Pinpoint the cell where the given text exists, returning its [x, y] midpoint coordinate. 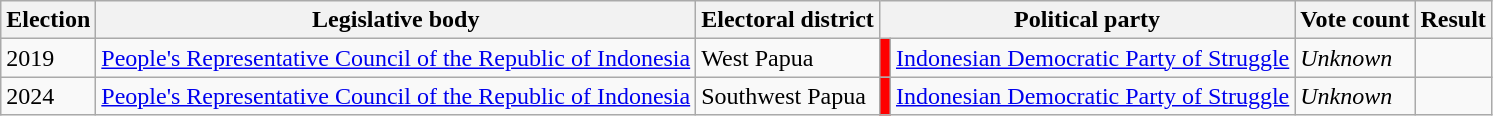
Election [48, 20]
Electoral district [788, 20]
Result [1453, 20]
Legislative body [396, 20]
Vote count [1355, 20]
Political party [1086, 20]
West Papua [788, 58]
2019 [48, 58]
Southwest Papua [788, 96]
2024 [48, 96]
